Find where the given text appears and provide that cell's center as [x, y] coordinate. 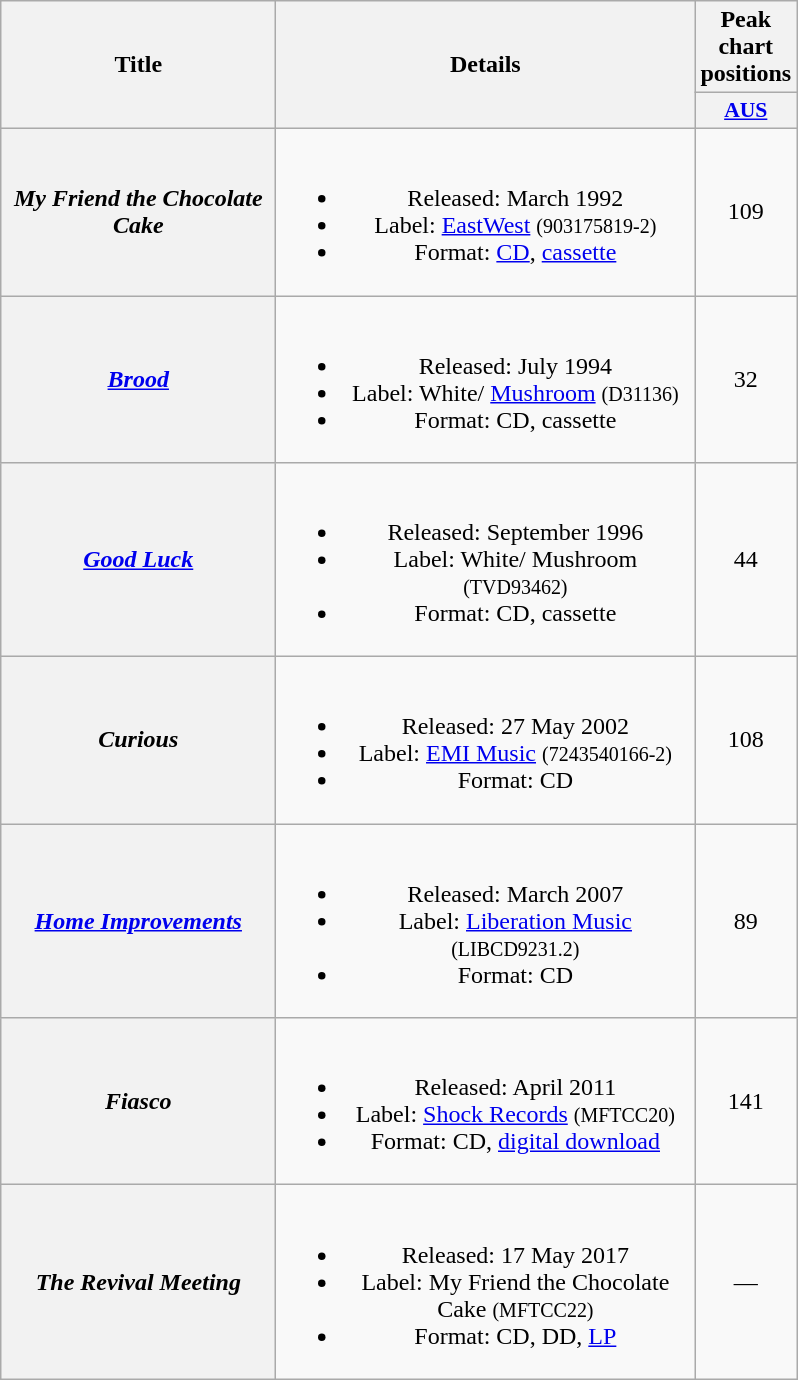
Released: September 1996Label: White/ Mushroom (TVD93462)Format: CD, cassette [486, 560]
32 [746, 380]
Released: 27 May 2002Label: EMI Music (7243540166-2)Format: CD [486, 740]
141 [746, 1102]
Fiasco [138, 1102]
Released: March 2007Label: Liberation Music (LIBCD9231.2)Format: CD [486, 921]
Released: 17 May 2017Label: My Friend the Chocolate Cake (MFTCC22)Format: CD, DD, LP [486, 1282]
— [746, 1282]
Released: March 1992Label: EastWest (903175819-2)Format: CD, cassette [486, 212]
Details [486, 65]
108 [746, 740]
My Friend the Chocolate Cake [138, 212]
Curious [138, 740]
Released: April 2011Label: Shock Records (MFTCC20)Format: CD, digital download [486, 1102]
Good Luck [138, 560]
Peak chart positions [746, 47]
Brood [138, 380]
109 [746, 212]
Home Improvements [138, 921]
AUS [746, 111]
Title [138, 65]
44 [746, 560]
Released: July 1994Label: White/ Mushroom (D31136)Format: CD, cassette [486, 380]
The Revival Meeting [138, 1282]
89 [746, 921]
